Determine the (x, y) coordinate at the center of the cell enclosing the given text.  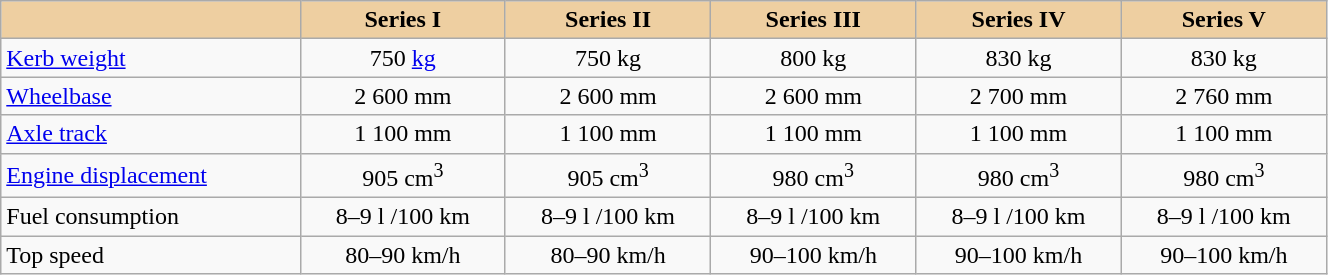
Axle track (150, 134)
Series I (402, 20)
Series II (608, 20)
800 kg (814, 58)
Engine displacement (150, 176)
Series V (1224, 20)
2 760 mm (1224, 96)
2 700 mm (1018, 96)
Fuel consumption (150, 217)
Series IV (1018, 20)
Wheelbase (150, 96)
Kerb weight (150, 58)
Top speed (150, 255)
Series III (814, 20)
